Identify which cell holds the provided text, then report its [x, y] central coordinate. 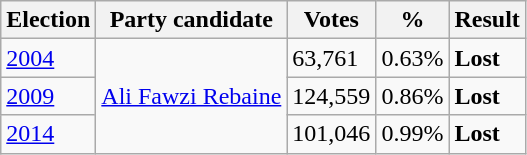
101,046 [332, 134]
Votes [332, 20]
63,761 [332, 58]
2009 [48, 96]
0.86% [412, 96]
124,559 [332, 96]
Ali Fawzi Rebaine [192, 96]
% [412, 20]
Election [48, 20]
0.99% [412, 134]
2014 [48, 134]
2004 [48, 58]
Party candidate [192, 20]
0.63% [412, 58]
Result [487, 20]
